Search for the cell housing the specified text and yield its [x, y] center coordinate. 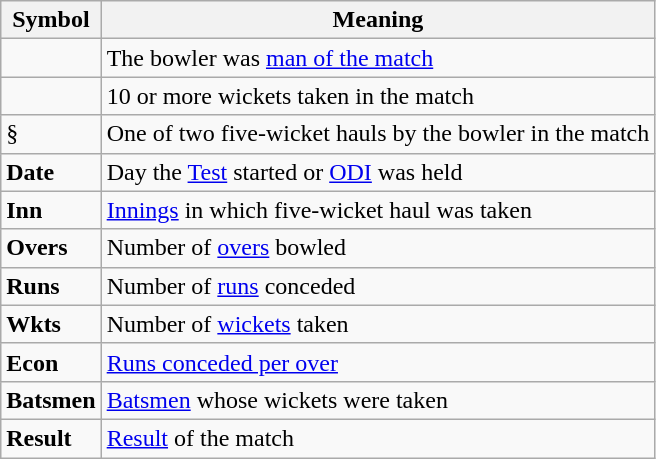
Batsmen whose wickets were taken [378, 400]
Result [51, 438]
Wkts [51, 324]
Runs [51, 286]
Meaning [378, 20]
Result of the match [378, 438]
One of two five-wicket hauls by the bowler in the match [378, 134]
§ [51, 134]
Runs conceded per over [378, 362]
Innings in which five-wicket haul was taken [378, 210]
Batsmen [51, 400]
Symbol [51, 20]
Number of wickets taken [378, 324]
Number of runs conceded [378, 286]
Number of overs bowled [378, 248]
Econ [51, 362]
Overs [51, 248]
Inn [51, 210]
The bowler was man of the match [378, 58]
10 or more wickets taken in the match [378, 96]
Day the Test started or ODI was held [378, 172]
Date [51, 172]
